For the text-containing cell, return its midpoint in [x, y] coordinate format. 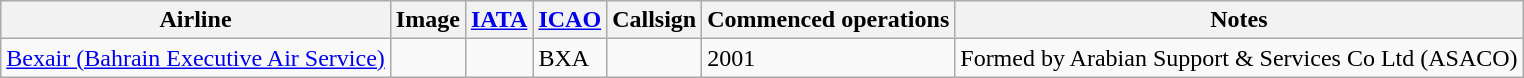
Callsign [654, 20]
Airline [196, 20]
Formed by Arabian Support & Services Co Ltd (ASACO) [1239, 58]
2001 [828, 58]
Commenced operations [828, 20]
Notes [1239, 20]
Bexair (Bahrain Executive Air Service) [196, 58]
ICAO [570, 20]
BXA [570, 58]
Image [428, 20]
IATA [499, 20]
